Return the [X, Y] coordinate for the center point of the cell that contains the specified text.  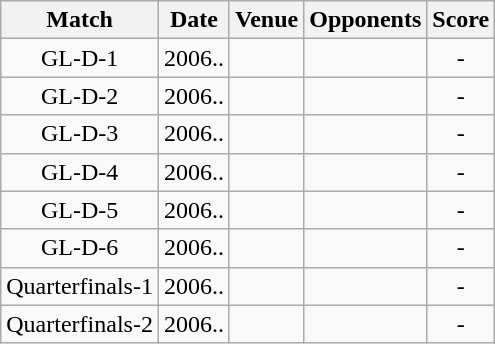
GL-D-5 [80, 210]
GL-D-4 [80, 172]
GL-D-3 [80, 134]
GL-D-2 [80, 96]
Quarterfinals-1 [80, 286]
Date [194, 20]
Venue [266, 20]
GL-D-1 [80, 58]
Quarterfinals-2 [80, 324]
Match [80, 20]
Opponents [366, 20]
GL-D-6 [80, 248]
Score [461, 20]
